From the cell containing the given text, extract its center point as (X, Y) coordinate. 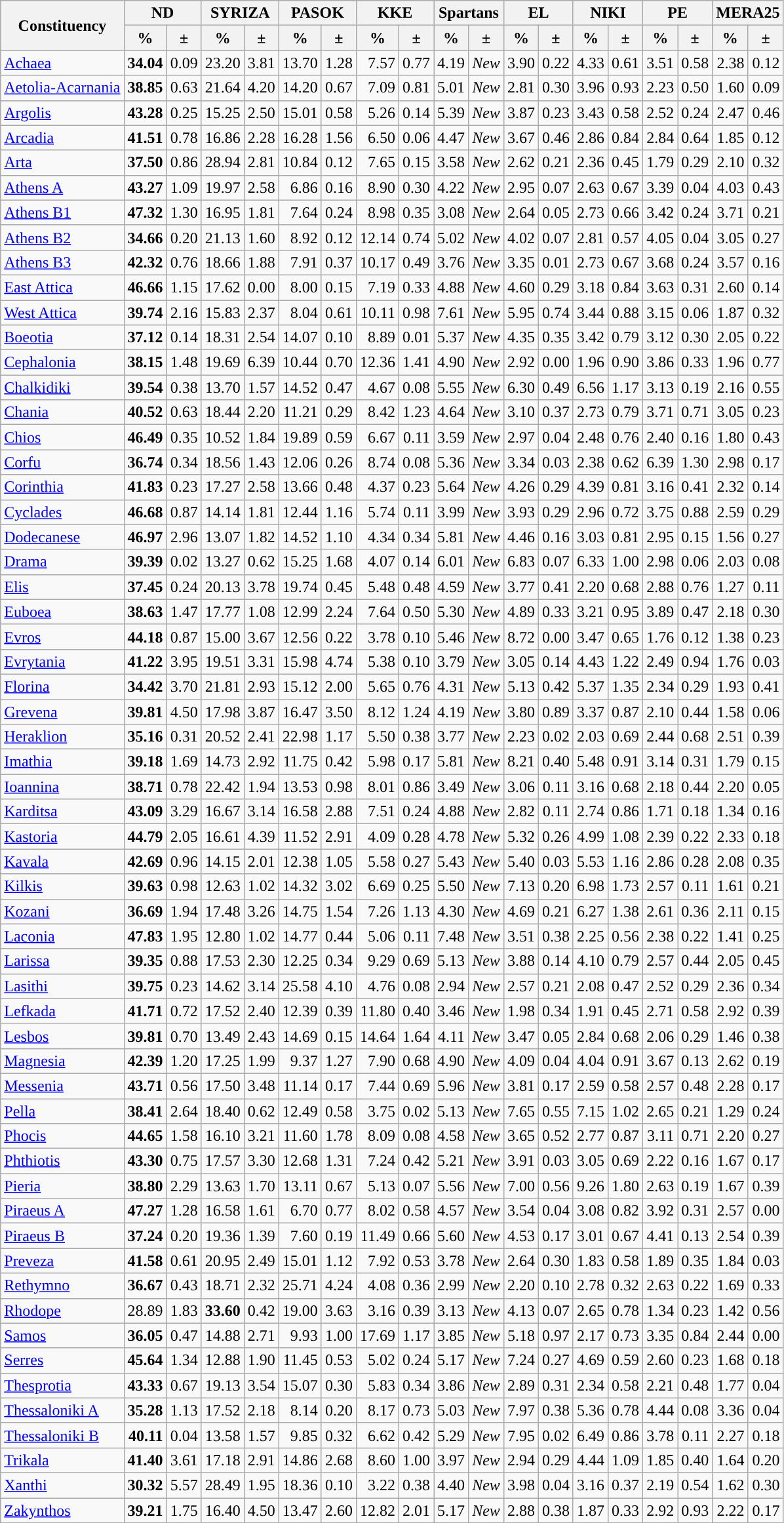
17.18 (223, 1460)
6.50 (378, 138)
4.40 (451, 1485)
3.50 (338, 711)
Pieria (62, 1186)
0.89 (556, 711)
41.22 (146, 662)
4.02 (520, 237)
2.24 (338, 612)
2.39 (661, 837)
46.97 (146, 537)
5.56 (451, 1186)
9.85 (300, 1435)
SYRIZA (240, 13)
12.63 (223, 886)
9.26 (590, 1186)
44.18 (146, 637)
34.04 (146, 63)
18.66 (223, 262)
30.32 (146, 1485)
14.77 (300, 936)
4.78 (451, 837)
1.22 (625, 662)
Thessaloniki A (62, 1410)
15.12 (300, 686)
4.60 (520, 287)
17.98 (223, 711)
1.23 (416, 412)
West Attica (62, 313)
3.43 (590, 113)
2.37 (261, 313)
19.69 (223, 363)
8.98 (378, 212)
1.24 (416, 711)
41.40 (146, 1460)
11.80 (378, 1011)
Zakynthos (62, 1510)
5.57 (184, 1485)
2.50 (261, 113)
8.09 (378, 1136)
4.59 (451, 587)
Constituency (62, 26)
6.30 (520, 387)
1.47 (184, 612)
Evrytania (62, 662)
3.61 (184, 1460)
2.78 (590, 1286)
3.57 (730, 262)
4.37 (378, 487)
10.84 (300, 163)
Cephalonia (62, 363)
47.27 (146, 1211)
39.18 (146, 762)
NIKI (608, 13)
3.29 (184, 812)
16.28 (300, 138)
4.03 (730, 188)
Lesbos (62, 1036)
39.21 (146, 1510)
5.83 (378, 1385)
7.51 (378, 812)
3.36 (730, 1410)
9.29 (378, 961)
5.96 (451, 1086)
Thesprotia (62, 1385)
2.43 (261, 1036)
Grevena (62, 711)
43.71 (146, 1086)
0.82 (625, 1211)
47.32 (146, 212)
Piraeus A (62, 1211)
4.76 (378, 986)
28.49 (223, 1485)
Drama (62, 562)
3.11 (661, 1136)
17.62 (223, 287)
Kozani (62, 911)
19.51 (223, 662)
17.77 (223, 612)
7.90 (378, 1061)
4.47 (451, 138)
19.89 (300, 437)
10.52 (223, 437)
14.15 (223, 861)
38.15 (146, 363)
1.20 (184, 1061)
5.06 (378, 936)
16.86 (223, 138)
1.73 (625, 886)
12.25 (300, 961)
0.95 (625, 612)
3.49 (451, 787)
4.22 (451, 188)
3.30 (261, 1161)
3.06 (520, 787)
37.50 (146, 163)
3.01 (590, 1236)
3.93 (520, 512)
3.58 (451, 163)
3.70 (184, 686)
39.54 (146, 387)
Phthiotis (62, 1161)
Chalkidiki (62, 387)
17.27 (223, 487)
39.75 (146, 986)
46.49 (146, 437)
Dodecanese (62, 537)
37.45 (146, 587)
7.60 (300, 1236)
13.47 (300, 1510)
5.32 (520, 837)
17.69 (378, 1335)
4.46 (520, 537)
5.43 (451, 861)
1.42 (730, 1311)
37.12 (146, 338)
8.89 (378, 338)
22.42 (223, 787)
14.07 (300, 338)
6.83 (520, 562)
13.49 (223, 1036)
6.33 (590, 562)
3.99 (451, 512)
13.66 (300, 487)
7.61 (451, 313)
1.70 (261, 1186)
1.46 (730, 1036)
5.38 (378, 662)
1.89 (661, 1261)
45.64 (146, 1360)
20.52 (223, 737)
Cyclades (62, 512)
4.33 (590, 63)
43.09 (146, 812)
7.19 (378, 287)
1.15 (184, 287)
5.55 (451, 387)
2.51 (730, 737)
2.82 (520, 812)
3.65 (520, 1136)
Ioannina (62, 787)
25.71 (300, 1286)
2.68 (338, 1460)
5.53 (590, 861)
3.26 (261, 911)
KKE (395, 13)
2.29 (184, 1186)
6.98 (590, 886)
19.97 (223, 188)
3.68 (661, 262)
1.99 (261, 1061)
40.52 (146, 412)
2.47 (730, 113)
3.02 (338, 886)
43.33 (146, 1385)
39.39 (146, 562)
43.30 (146, 1161)
7.44 (378, 1086)
37.24 (146, 1236)
12.39 (300, 1011)
7.26 (378, 911)
4.43 (590, 662)
4.41 (661, 1236)
Athens B3 (62, 262)
12.80 (223, 936)
2.19 (661, 1485)
14.73 (223, 762)
4.89 (520, 612)
13.58 (223, 1435)
17.53 (223, 961)
2.30 (261, 961)
28.94 (223, 163)
Karditsa (62, 812)
2.41 (261, 737)
38.71 (146, 787)
1.77 (730, 1385)
0.64 (695, 138)
1.88 (261, 262)
3.88 (520, 961)
2.89 (520, 1385)
3.95 (184, 662)
43.27 (146, 188)
39.35 (146, 961)
Elis (62, 587)
16.67 (223, 812)
42.32 (146, 262)
17.48 (223, 911)
18.71 (223, 1286)
1.54 (338, 911)
20.95 (223, 1261)
9.37 (300, 1061)
34.66 (146, 237)
1.12 (338, 1261)
8.01 (378, 787)
Boeotia (62, 338)
21.81 (223, 686)
41.58 (146, 1261)
MERA25 (748, 13)
8.02 (378, 1211)
12.06 (300, 462)
4.30 (451, 911)
Corinthia (62, 487)
6.70 (300, 1211)
36.69 (146, 911)
8.04 (300, 313)
6.27 (590, 911)
12.38 (300, 861)
5.95 (520, 313)
39.63 (146, 886)
6.62 (378, 1435)
5.01 (451, 88)
5.60 (451, 1236)
3.03 (590, 537)
Imathia (62, 762)
12.68 (300, 1161)
3.34 (520, 462)
3.90 (520, 63)
0.57 (625, 237)
42.69 (146, 861)
Serres (62, 1360)
4.13 (520, 1311)
8.00 (300, 287)
ND (163, 13)
11.21 (300, 412)
14.75 (300, 911)
14.69 (300, 1036)
4.35 (520, 338)
6.49 (590, 1435)
5.64 (451, 487)
Florina (62, 686)
18.44 (223, 412)
13.53 (300, 787)
7.91 (300, 262)
EL (538, 13)
12.82 (378, 1510)
4.99 (590, 837)
3.91 (520, 1161)
12.14 (378, 237)
11.45 (300, 1360)
Trikala (62, 1460)
36.74 (146, 462)
17.57 (223, 1161)
Euboea (62, 612)
15.00 (223, 637)
Rhodope (62, 1311)
4.57 (451, 1211)
5.39 (451, 113)
2.93 (261, 686)
7.92 (378, 1261)
17.50 (223, 1086)
Xanthi (62, 1485)
33.60 (223, 1311)
19.74 (300, 587)
Kilkis (62, 886)
11.52 (300, 837)
0.52 (556, 1136)
11.60 (300, 1136)
7.00 (520, 1186)
10.44 (300, 363)
16.61 (223, 837)
25.58 (300, 986)
47.83 (146, 936)
3.79 (451, 662)
4.08 (378, 1286)
41.83 (146, 487)
3.18 (590, 287)
7.48 (451, 936)
5.03 (451, 1410)
2.74 (590, 812)
1.71 (661, 812)
4.05 (661, 237)
3.39 (661, 188)
36.05 (146, 1335)
4.11 (451, 1036)
5.26 (378, 113)
1.35 (625, 686)
Thessaloniki B (62, 1435)
7.95 (520, 1435)
38.41 (146, 1111)
40.11 (146, 1435)
18.40 (223, 1111)
9.93 (300, 1335)
Chios (62, 437)
17.25 (223, 1061)
14.86 (300, 1460)
3.76 (451, 262)
18.56 (223, 462)
1.10 (338, 537)
8.42 (378, 412)
10.11 (378, 313)
6.86 (300, 188)
Laconia (62, 936)
4.67 (378, 387)
1.98 (520, 1011)
21.64 (223, 88)
11.14 (300, 1086)
1.31 (338, 1161)
Athens B1 (62, 212)
4.64 (451, 412)
34.42 (146, 686)
3.46 (451, 1011)
4.04 (590, 1061)
14.62 (223, 986)
Argolis (62, 113)
14.64 (378, 1036)
2.11 (730, 911)
3.22 (378, 1485)
8.17 (378, 1410)
Corfu (62, 462)
4.58 (451, 1136)
8.14 (300, 1410)
7.57 (378, 63)
3.85 (451, 1335)
1.75 (184, 1510)
13.11 (300, 1186)
3.15 (661, 313)
Arta (62, 163)
Athens A (62, 188)
12.44 (300, 512)
1.62 (730, 1485)
4.20 (261, 88)
3.59 (451, 437)
3.10 (520, 412)
3.89 (661, 612)
Preveza (62, 1261)
2.17 (590, 1335)
Lefkada (62, 1011)
Pella (62, 1111)
1.78 (338, 1136)
2.48 (590, 437)
3.31 (261, 662)
12.88 (223, 1360)
16.47 (300, 711)
38.80 (146, 1186)
6.67 (378, 437)
14.32 (300, 886)
Kavala (62, 861)
20.13 (223, 587)
5.58 (378, 861)
2.33 (730, 837)
1.93 (730, 686)
44.79 (146, 837)
5.46 (451, 637)
2.06 (661, 1036)
16.10 (223, 1136)
4.34 (378, 537)
15.98 (300, 662)
21.13 (223, 237)
Kastoria (62, 837)
1.05 (338, 861)
11.49 (378, 1236)
Athens B2 (62, 237)
16.95 (223, 212)
46.68 (146, 512)
Achaea (62, 63)
4.53 (520, 1236)
Phocis (62, 1136)
35.28 (146, 1410)
18.36 (300, 1485)
3.37 (590, 711)
1.48 (184, 363)
22.98 (300, 737)
2.21 (661, 1385)
2.00 (338, 686)
15.83 (223, 313)
Evros (62, 637)
13.07 (223, 537)
5.30 (451, 612)
5.18 (520, 1335)
13.27 (223, 562)
8.74 (378, 462)
7.15 (590, 1111)
6.69 (378, 886)
8.90 (378, 188)
4.24 (338, 1286)
3.44 (590, 313)
2.99 (451, 1286)
5.65 (378, 686)
23.20 (223, 63)
0.65 (625, 637)
0.96 (184, 861)
16.40 (223, 1510)
1.91 (590, 1011)
5.74 (378, 512)
1.43 (261, 462)
14.14 (223, 512)
3.12 (661, 338)
12.49 (300, 1111)
3.80 (520, 711)
38.63 (146, 612)
8.21 (520, 762)
5.21 (451, 1161)
5.29 (451, 1435)
2.77 (590, 1136)
2.27 (730, 1435)
Messenia (62, 1086)
41.71 (146, 1011)
1.29 (730, 1111)
10.17 (378, 262)
PASOK (317, 13)
3.48 (261, 1086)
7.13 (520, 886)
East Attica (62, 287)
28.89 (146, 1311)
4.31 (451, 686)
14.20 (300, 88)
5.40 (520, 861)
7.09 (378, 88)
3.97 (451, 1460)
12.56 (300, 637)
39.74 (146, 313)
8.92 (300, 237)
4.07 (378, 562)
36.67 (146, 1286)
Arcadia (62, 138)
8.12 (378, 711)
46.66 (146, 287)
0.54 (695, 1485)
43.28 (146, 113)
Rethymno (62, 1286)
11.75 (300, 762)
2.61 (661, 911)
2.97 (520, 437)
1.90 (261, 1360)
15.07 (300, 1385)
41.51 (146, 138)
4.74 (338, 662)
Heraklion (62, 737)
13.63 (223, 1186)
12.99 (300, 612)
19.00 (300, 1311)
0.90 (625, 363)
Spartans (469, 13)
0.94 (695, 662)
8.60 (378, 1460)
2.25 (590, 936)
35.16 (146, 737)
Lasithi (62, 986)
8.72 (520, 637)
6.01 (451, 562)
0.97 (556, 1335)
3.96 (590, 88)
Samos (62, 1335)
Larissa (62, 961)
12.36 (378, 363)
3.98 (520, 1485)
0.75 (184, 1161)
5.98 (378, 762)
42.39 (146, 1061)
Aetolia-Acarnania (62, 88)
7.97 (520, 1410)
Chania (62, 412)
38.85 (146, 88)
18.31 (223, 338)
Piraeus B (62, 1236)
6.56 (590, 387)
19.13 (223, 1385)
14.88 (223, 1335)
4.26 (520, 487)
3.92 (661, 1211)
1.82 (261, 537)
1.39 (261, 1236)
PE (678, 13)
44.65 (146, 1136)
19.36 (223, 1236)
Magnesia (62, 1061)
